Detect which cell encompasses the target text, then output its [X, Y] center coordinate. 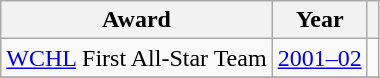
2001–02 [320, 58]
Year [320, 20]
WCHL First All-Star Team [136, 58]
Award [136, 20]
